For the text-containing cell, return its midpoint in (X, Y) coordinate format. 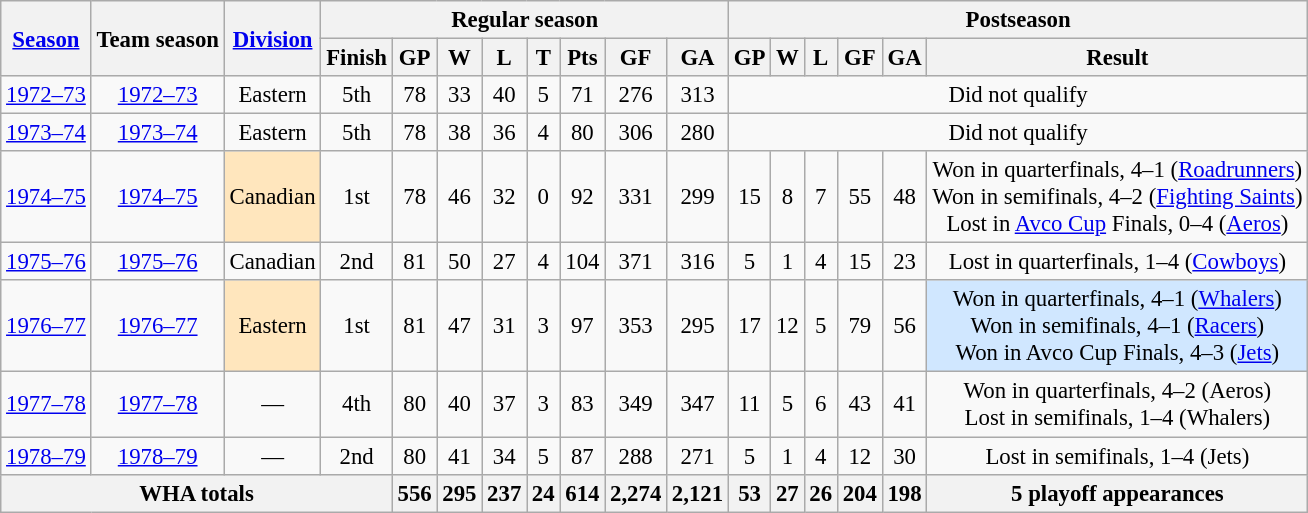
Team season (158, 38)
56 (904, 326)
11 (749, 404)
Division (272, 38)
331 (636, 197)
33 (460, 95)
306 (636, 133)
83 (582, 404)
280 (698, 133)
50 (460, 262)
17 (749, 326)
313 (698, 95)
32 (504, 197)
Season (46, 38)
38 (460, 133)
47 (460, 326)
0 (544, 197)
371 (636, 262)
Postseason (1018, 20)
24 (544, 493)
271 (698, 456)
87 (582, 456)
7 (820, 197)
31 (504, 326)
Won in quarterfinals, 4–2 (Aeros)Lost in semifinals, 1–4 (Whalers) (1118, 404)
30 (904, 456)
299 (698, 197)
614 (582, 493)
92 (582, 197)
4th (356, 404)
556 (414, 493)
37 (504, 404)
Regular season (525, 20)
Finish (356, 58)
26 (820, 493)
288 (636, 456)
Lost in quarterfinals, 1–4 (Cowboys) (1118, 262)
Pts (582, 58)
2,121 (698, 493)
53 (749, 493)
34 (504, 456)
Lost in semifinals, 1–4 (Jets) (1118, 456)
349 (636, 404)
Won in quarterfinals, 4–1 (Whalers)Won in semifinals, 4–1 (Racers)Won in Avco Cup Finals, 4–3 (Jets) (1118, 326)
5 playoff appearances (1118, 493)
T (544, 58)
48 (904, 197)
79 (860, 326)
36 (504, 133)
23 (904, 262)
97 (582, 326)
55 (860, 197)
8 (788, 197)
276 (636, 95)
6 (820, 404)
237 (504, 493)
347 (698, 404)
WHA totals (197, 493)
198 (904, 493)
2,274 (636, 493)
104 (582, 262)
71 (582, 95)
204 (860, 493)
353 (636, 326)
316 (698, 262)
43 (860, 404)
Won in quarterfinals, 4–1 (Roadrunners)Won in semifinals, 4–2 (Fighting Saints)Lost in Avco Cup Finals, 0–4 (Aeros) (1118, 197)
Result (1118, 58)
46 (460, 197)
